Identify which cell holds the provided text, then report its [x, y] central coordinate. 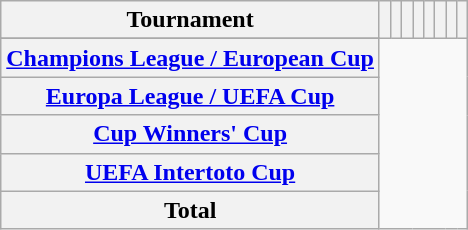
Champions League / European Cup [190, 58]
UEFA Intertoto Cup [190, 172]
Europa League / UEFA Cup [190, 96]
Tournament [190, 20]
Total [190, 210]
Cup Winners' Cup [190, 134]
